Scan for the cell matching the given text and deliver its [X, Y] coordinate at center. 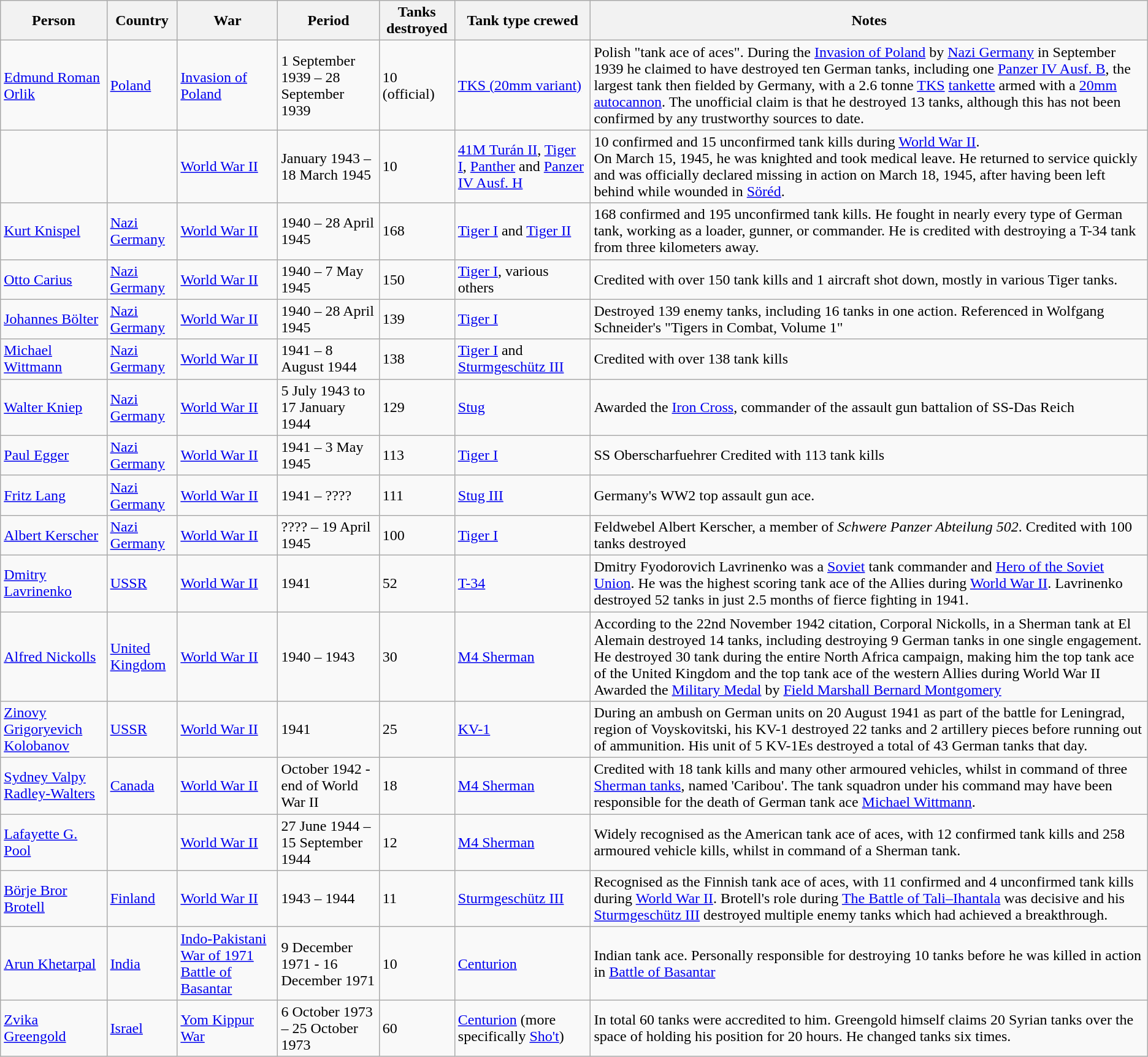
SS Oberscharfuehrer Credited with 113 tank kills [869, 455]
Credited with over 138 tank kills [869, 359]
25 [417, 730]
United Kingdom [142, 657]
139 [417, 319]
Sydney Valpy Radley-Walters [54, 786]
???? – 19 April 1945 [329, 535]
Period [329, 21]
52 [417, 583]
Tanks destroyed [417, 21]
TKS (20mm variant) [522, 85]
Stug [522, 407]
1941 – 8 August 1944 [329, 359]
1941 – ???? [329, 495]
168 [417, 231]
Johannes Bölter [54, 319]
Finland [142, 899]
KV-1 [522, 730]
Credited with over 150 tank kills and 1 aircraft shot down, mostly in various Tiger tanks. [869, 280]
India [142, 964]
Israel [142, 1028]
Tiger I, various others [522, 280]
1940 – 7 May 1945 [329, 280]
Lafayette G. Pool [54, 842]
Destroyed 139 enemy tanks, including 16 tanks in one action. Referenced in Wolfgang Schneider's "Tigers in Combat, Volume 1" [869, 319]
Tiger I and Sturmgeschütz III [522, 359]
October 1942 - end of World War II [329, 786]
Börje Bror Brotell [54, 899]
Invasion of Poland [228, 85]
30 [417, 657]
Widely recognised as the American tank ace of aces, with 12 confirmed tank kills and 258 armoured vehicle kills, whilst in command of a Sherman tank. [869, 842]
Zvika Greengold [54, 1028]
129 [417, 407]
Awarded the Iron Cross, commander of the assault gun battalion of SS-Das Reich [869, 407]
9 December 1971 - 16 December 1971 [329, 964]
18 [417, 786]
Stug III [522, 495]
Yom Kippur War [228, 1028]
Arun Khetarpal [54, 964]
Feldwebel Albert Kerscher, a member of Schwere Panzer Abteilung 502. Credited with 100 tanks destroyed [869, 535]
10 (official) [417, 85]
Person [54, 21]
138 [417, 359]
60 [417, 1028]
1 September 1939 – 28 September 1939 [329, 85]
Kurt Knispel [54, 231]
Centurion (more specifically Sho't) [522, 1028]
Tank type crewed [522, 21]
150 [417, 280]
111 [417, 495]
Indo-Pakistani War of 1971 Battle of Basantar [228, 964]
Poland [142, 85]
Centurion [522, 964]
Sturmgeschütz III [522, 899]
Dmitry Lavrinenko [54, 583]
Zinovy Grigoryevich Kolobanov [54, 730]
11 [417, 899]
Albert Kerscher [54, 535]
12 [417, 842]
6 October 1973 – 25 October 1973 [329, 1028]
Tiger I and Tiger II [522, 231]
5 July 1943 to 17 January 1944 [329, 407]
Indian tank ace. Personally responsible for destroying 10 tanks before he was killed in action in Battle of Basantar [869, 964]
Michael Wittmann [54, 359]
T-34 [522, 583]
War [228, 21]
Germany's WW2 top assault gun ace. [869, 495]
100 [417, 535]
27 June 1944 – 15 September 1944 [329, 842]
Otto Carius [54, 280]
Edmund Roman Orlik [54, 85]
Alfred Nickolls [54, 657]
Paul Egger [54, 455]
1943 – 1944 [329, 899]
113 [417, 455]
Country [142, 21]
Fritz Lang [54, 495]
41M Turán II, Tiger I, Panther and Panzer IV Ausf. H [522, 167]
Notes [869, 21]
Canada [142, 786]
January 1943 – 18 March 1945 [329, 167]
Walter Kniep [54, 407]
1941 – 3 May 1945 [329, 455]
1940 – 1943 [329, 657]
